Locate the cell with the specified text and output its (X, Y) center coordinate. 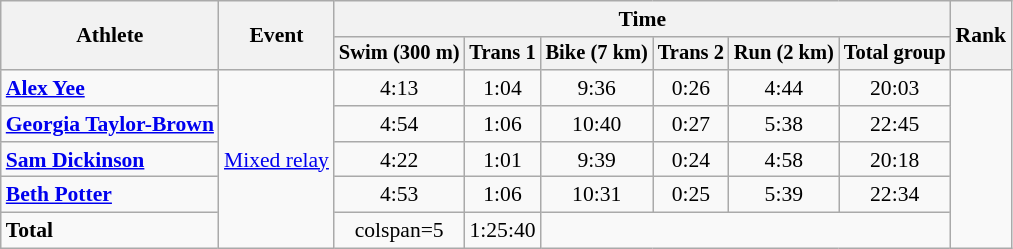
Sam Dickinson (110, 160)
4:44 (784, 88)
Total (110, 231)
Alex Yee (110, 88)
4:54 (399, 124)
1:01 (502, 160)
0:25 (691, 195)
Trans 2 (691, 54)
0:24 (691, 160)
10:31 (597, 195)
Bike (7 km) (597, 54)
Mixed relay (276, 159)
Georgia Taylor-Brown (110, 124)
1:04 (502, 88)
1:25:40 (502, 231)
22:34 (895, 195)
5:39 (784, 195)
0:26 (691, 88)
Total group (895, 54)
9:36 (597, 88)
4:58 (784, 160)
Trans 1 (502, 54)
22:45 (895, 124)
Event (276, 36)
20:18 (895, 160)
4:22 (399, 160)
Beth Potter (110, 195)
10:40 (597, 124)
4:53 (399, 195)
4:13 (399, 88)
5:38 (784, 124)
0:27 (691, 124)
Swim (300 m) (399, 54)
20:03 (895, 88)
Run (2 km) (784, 54)
colspan=5 (399, 231)
9:39 (597, 160)
Rank (982, 36)
Time (642, 19)
Athlete (110, 36)
